For the text-containing cell, return its midpoint in (X, Y) coordinate format. 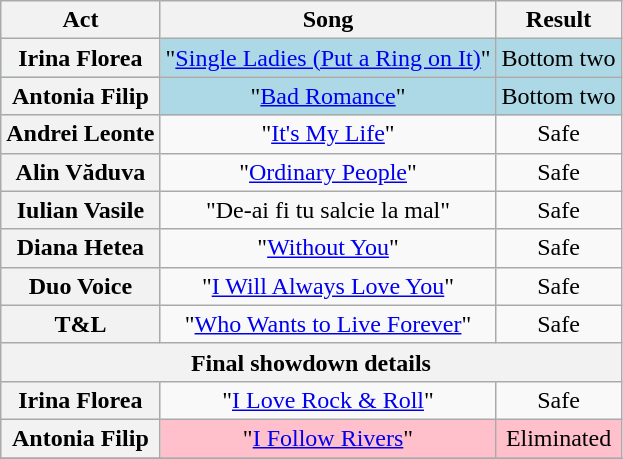
Andrei Leonte (80, 134)
Song (328, 20)
"It's My Life" (328, 134)
"Bad Romance" (328, 96)
"I Will Always Love You" (328, 286)
Result (558, 20)
"Ordinary People" (328, 172)
Diana Hetea (80, 248)
"Single Ladies (Put a Ring on It)" (328, 58)
Eliminated (558, 438)
"I Love Rock & Roll" (328, 400)
"De-ai fi tu salcie la mal" (328, 210)
Final showdown details (311, 362)
"Who Wants to Live Forever" (328, 324)
Iulian Vasile (80, 210)
"I Follow Rivers" (328, 438)
"Without You" (328, 248)
Alin Văduva (80, 172)
Act (80, 20)
Duo Voice (80, 286)
T&L (80, 324)
